Extract the [X, Y] coordinate from the center of the cell holding the provided text.  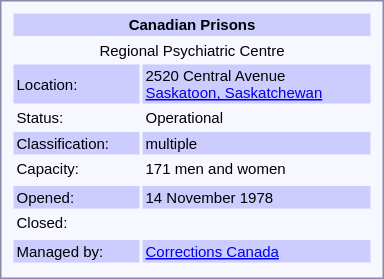
Capacity: [77, 169]
2520 Central Avenue Saskatoon, Saskatchewan [256, 84]
Operational [256, 117]
Opened: [77, 197]
multiple [256, 143]
Regional Psychiatric Centre [192, 50]
Location: [77, 84]
14 November 1978 [256, 197]
Status: [77, 117]
Closed: [77, 223]
Classification: [77, 143]
Canadian Prisons [192, 25]
171 men and women [256, 169]
Managed by: [77, 251]
Corrections Canada [256, 251]
